Extract the [x, y] coordinate from the center of the cell holding the provided text.  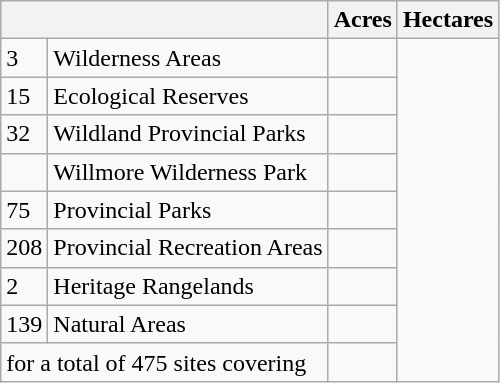
2 [24, 286]
Wilderness Areas [188, 58]
Ecological Reserves [188, 96]
Wildland Provincial Parks [188, 134]
75 [24, 210]
Heritage Rangelands [188, 286]
Natural Areas [188, 324]
Provincial Recreation Areas [188, 248]
Provincial Parks [188, 210]
Acres [362, 20]
3 [24, 58]
208 [24, 248]
for a total of 475 sites covering [164, 362]
Willmore Wilderness Park [188, 172]
15 [24, 96]
139 [24, 324]
Hectares [448, 20]
32 [24, 134]
